Scan for the cell matching the given text and deliver its (x, y) coordinate at center. 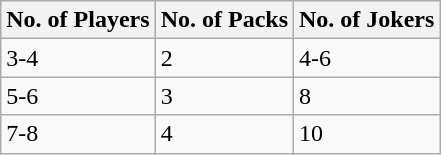
4-6 (367, 58)
3 (224, 96)
No. of Packs (224, 20)
No. of Players (78, 20)
No. of Jokers (367, 20)
2 (224, 58)
10 (367, 134)
3-4 (78, 58)
8 (367, 96)
5-6 (78, 96)
4 (224, 134)
7-8 (78, 134)
